Search for the cell housing the specified text and yield its [x, y] center coordinate. 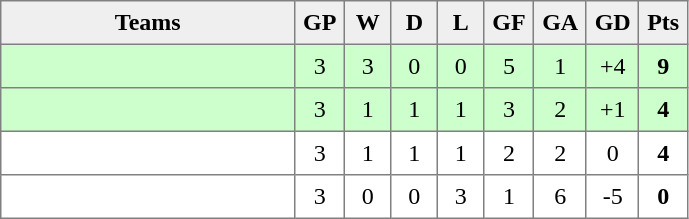
9 [663, 66]
Pts [663, 23]
Teams [148, 23]
GA [560, 23]
W [368, 23]
L [461, 23]
GP [320, 23]
GD [612, 23]
+1 [612, 110]
5 [509, 66]
+4 [612, 66]
6 [560, 197]
GF [509, 23]
D [414, 23]
-5 [612, 197]
